Locate the cell with the specified text and output its [x, y] center coordinate. 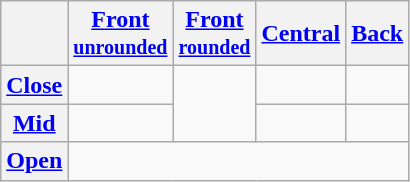
Frontrounded [214, 34]
Frontunrounded [120, 34]
Open [34, 161]
Close [34, 85]
Central [301, 34]
Mid [34, 123]
Back [378, 34]
